Determine the [X, Y] coordinate at the center of the cell enclosing the given text.  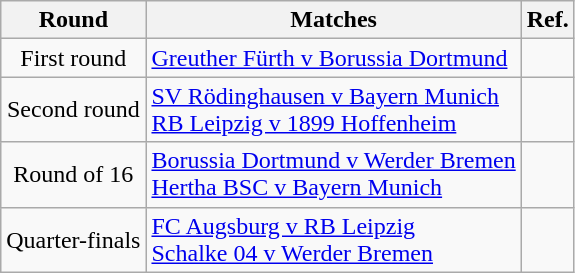
Matches [334, 20]
Round of 16 [74, 174]
First round [74, 58]
FC Augsburg v RB LeipzigSchalke 04 v Werder Bremen [334, 240]
Ref. [548, 20]
Borussia Dortmund v Werder BremenHertha BSC v Bayern Munich [334, 174]
Round [74, 20]
SV Rödinghausen v Bayern MunichRB Leipzig v 1899 Hoffenheim [334, 110]
Second round [74, 110]
Greuther Fürth v Borussia Dortmund [334, 58]
Quarter-finals [74, 240]
